Capture the cell that displays the provided text and extract its (X, Y) central coordinate. 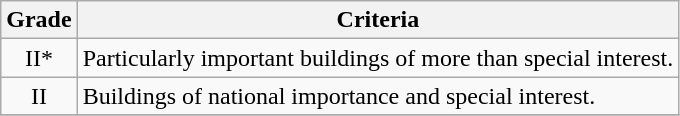
Buildings of national importance and special interest. (378, 96)
Particularly important buildings of more than special interest. (378, 58)
Criteria (378, 20)
II* (39, 58)
Grade (39, 20)
II (39, 96)
